Pinpoint the cell where the given text exists, returning its [x, y] midpoint coordinate. 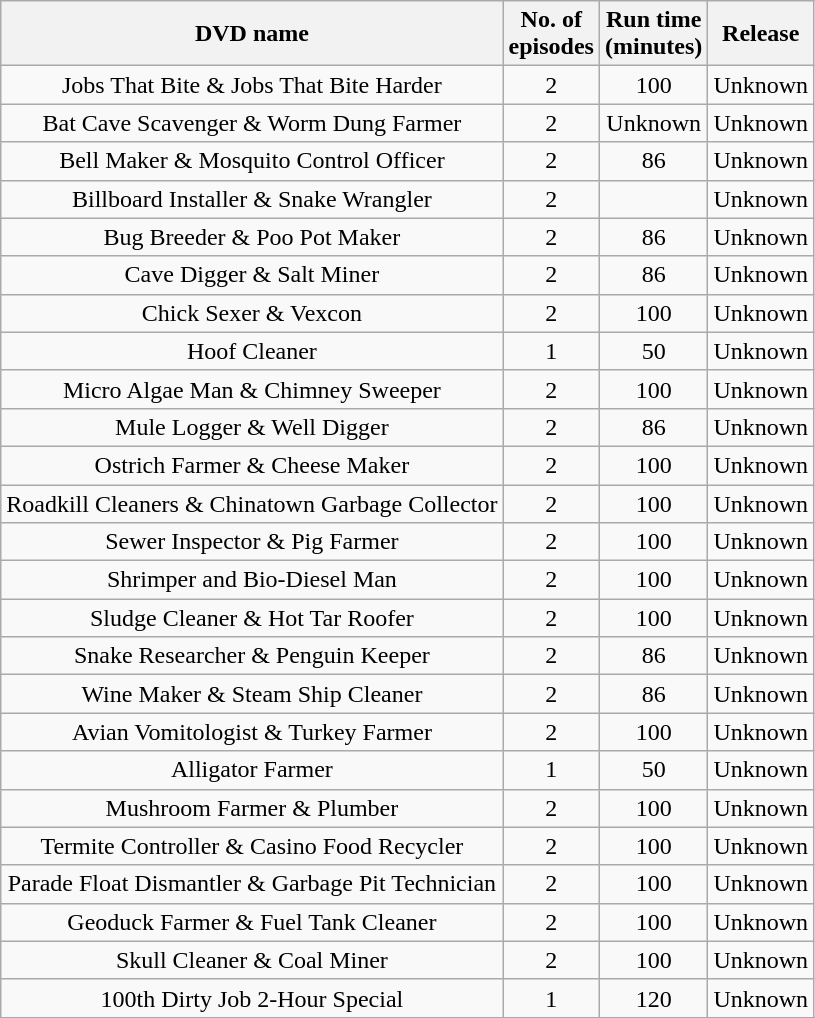
Run time(minutes) [653, 34]
Alligator Farmer [252, 770]
Snake Researcher & Penguin Keeper [252, 656]
Release [761, 34]
Bell Maker & Mosquito Control Officer [252, 161]
Hoof Cleaner [252, 351]
Chick Sexer & Vexcon [252, 313]
Wine Maker & Steam Ship Cleaner [252, 694]
DVD name [252, 34]
Parade Float Dismantler & Garbage Pit Technician [252, 884]
Geoduck Farmer & Fuel Tank Cleaner [252, 922]
Bat Cave Scavenger & Worm Dung Farmer [252, 123]
Jobs That Bite & Jobs That Bite Harder [252, 85]
Micro Algae Man & Chimney Sweeper [252, 389]
120 [653, 998]
Sludge Cleaner & Hot Tar Roofer [252, 618]
Mushroom Farmer & Plumber [252, 808]
Termite Controller & Casino Food Recycler [252, 846]
Billboard Installer & Snake Wrangler [252, 199]
Cave Digger & Salt Miner [252, 275]
Ostrich Farmer & Cheese Maker [252, 465]
Avian Vomitologist & Turkey Farmer [252, 732]
100th Dirty Job 2-Hour Special [252, 998]
Roadkill Cleaners & Chinatown Garbage Collector [252, 503]
Sewer Inspector & Pig Farmer [252, 542]
Bug Breeder & Poo Pot Maker [252, 237]
Shrimper and Bio-Diesel Man [252, 580]
Mule Logger & Well Digger [252, 427]
No. ofepisodes [551, 34]
Skull Cleaner & Coal Miner [252, 960]
